Determine the (X, Y) coordinate at the center of the cell enclosing the given text.  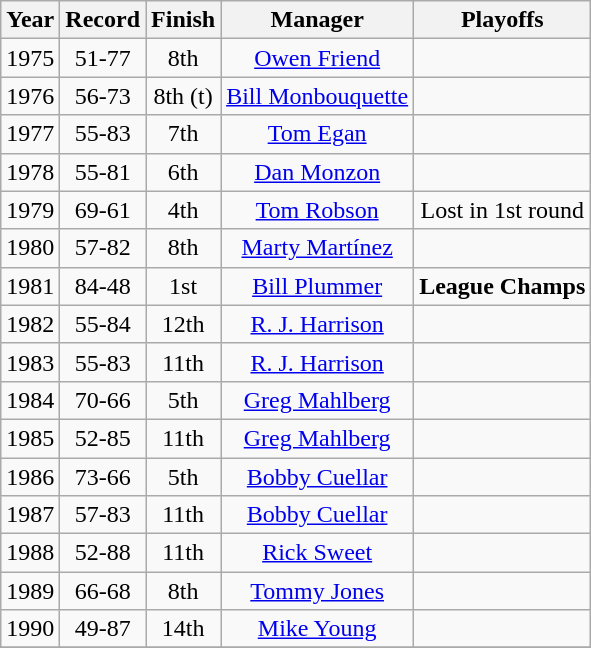
Finish (184, 20)
1989 (30, 591)
1982 (30, 324)
84-48 (103, 286)
1987 (30, 515)
52-85 (103, 438)
56-73 (103, 96)
70-66 (103, 400)
69-61 (103, 210)
Playoffs (502, 20)
7th (184, 134)
66-68 (103, 591)
1988 (30, 553)
1975 (30, 58)
57-83 (103, 515)
1979 (30, 210)
1990 (30, 629)
Year (30, 20)
4th (184, 210)
1978 (30, 172)
55-84 (103, 324)
8th (t) (184, 96)
Manager (318, 20)
Tommy Jones (318, 591)
Tom Egan (318, 134)
14th (184, 629)
Record (103, 20)
Tom Robson (318, 210)
49-87 (103, 629)
1980 (30, 248)
1986 (30, 477)
Mike Young (318, 629)
Owen Friend (318, 58)
1981 (30, 286)
League Champs (502, 286)
1985 (30, 438)
Rick Sweet (318, 553)
Bill Plummer (318, 286)
55-81 (103, 172)
51-77 (103, 58)
1st (184, 286)
1977 (30, 134)
Dan Monzon (318, 172)
6th (184, 172)
73-66 (103, 477)
12th (184, 324)
Lost in 1st round (502, 210)
Bill Monbouquette (318, 96)
57-82 (103, 248)
1983 (30, 362)
1976 (30, 96)
52-88 (103, 553)
1984 (30, 400)
Marty Martínez (318, 248)
